Scan for the cell matching the given text and deliver its (x, y) coordinate at center. 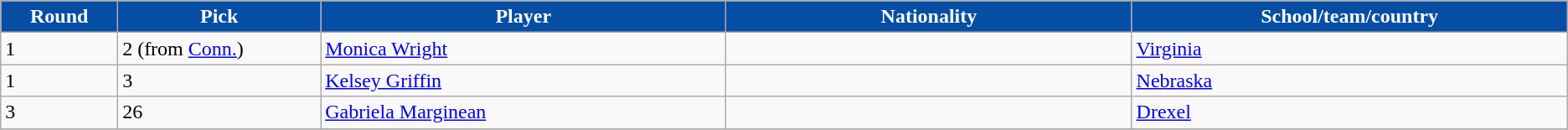
Nebraska (1349, 81)
Player (524, 17)
Round (59, 17)
26 (219, 112)
Nationality (929, 17)
Kelsey Griffin (524, 81)
Drexel (1349, 112)
2 (from Conn.) (219, 49)
Gabriela Marginean (524, 112)
Monica Wright (524, 49)
Pick (219, 17)
School/team/country (1349, 17)
Virginia (1349, 49)
